Locate the cell with the specified text and output its [X, Y] center coordinate. 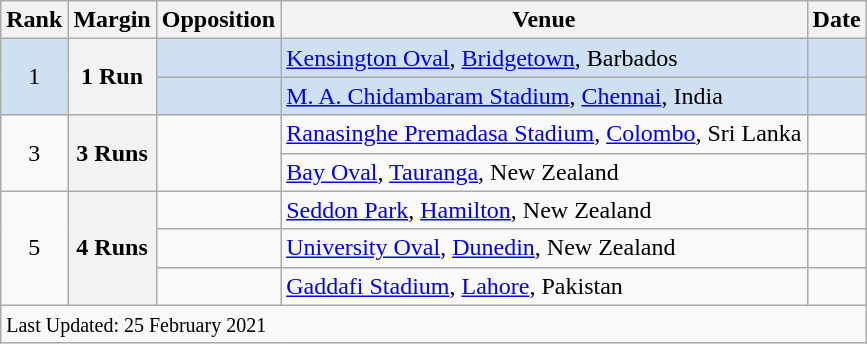
Seddon Park, Hamilton, New Zealand [544, 210]
Margin [112, 20]
3 Runs [112, 153]
Last Updated: 25 February 2021 [434, 324]
3 [34, 153]
Gaddafi Stadium, Lahore, Pakistan [544, 286]
4 Runs [112, 248]
Opposition [218, 20]
Bay Oval, Tauranga, New Zealand [544, 172]
Venue [544, 20]
University Oval, Dunedin, New Zealand [544, 248]
Kensington Oval, Bridgetown, Barbados [544, 58]
Ranasinghe Premadasa Stadium, Colombo, Sri Lanka [544, 134]
Rank [34, 20]
5 [34, 248]
1 Run [112, 77]
Date [836, 20]
1 [34, 77]
M. A. Chidambaram Stadium, Chennai, India [544, 96]
